Search for the cell housing the specified text and yield its [x, y] center coordinate. 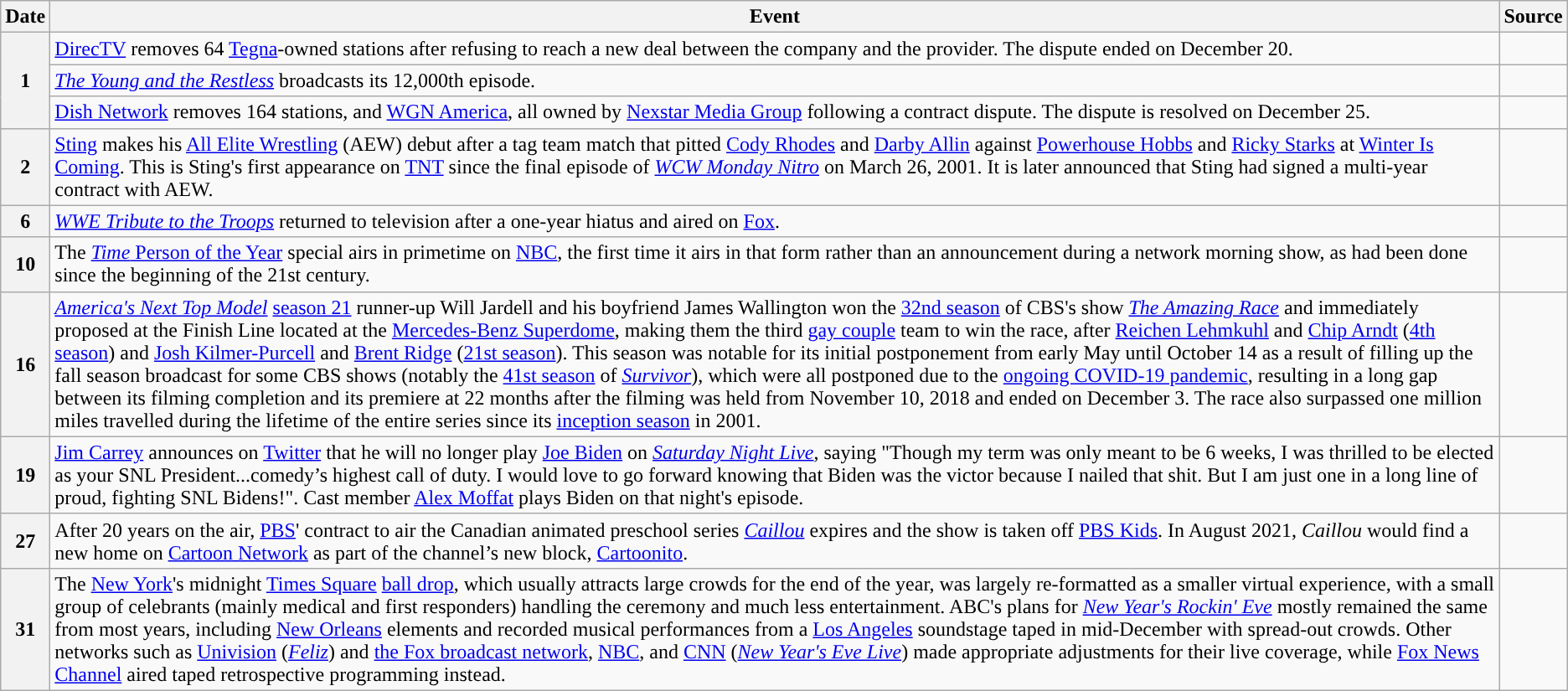
10 [25, 265]
WWE Tribute to the Troops returned to television after a one-year hiatus and aired on Fox. [775, 221]
The Young and the Restless broadcasts its 12,000th episode. [775, 80]
6 [25, 221]
DirecTV removes 64 Tegna-owned stations after refusing to reach a new deal between the company and the provider. The dispute ended on December 20. [775, 49]
Event [775, 17]
Source [1533, 17]
19 [25, 475]
31 [25, 629]
27 [25, 541]
16 [25, 364]
1 [25, 80]
Date [25, 17]
2 [25, 167]
